Find where the given text appears and provide that cell's center as [X, Y] coordinate. 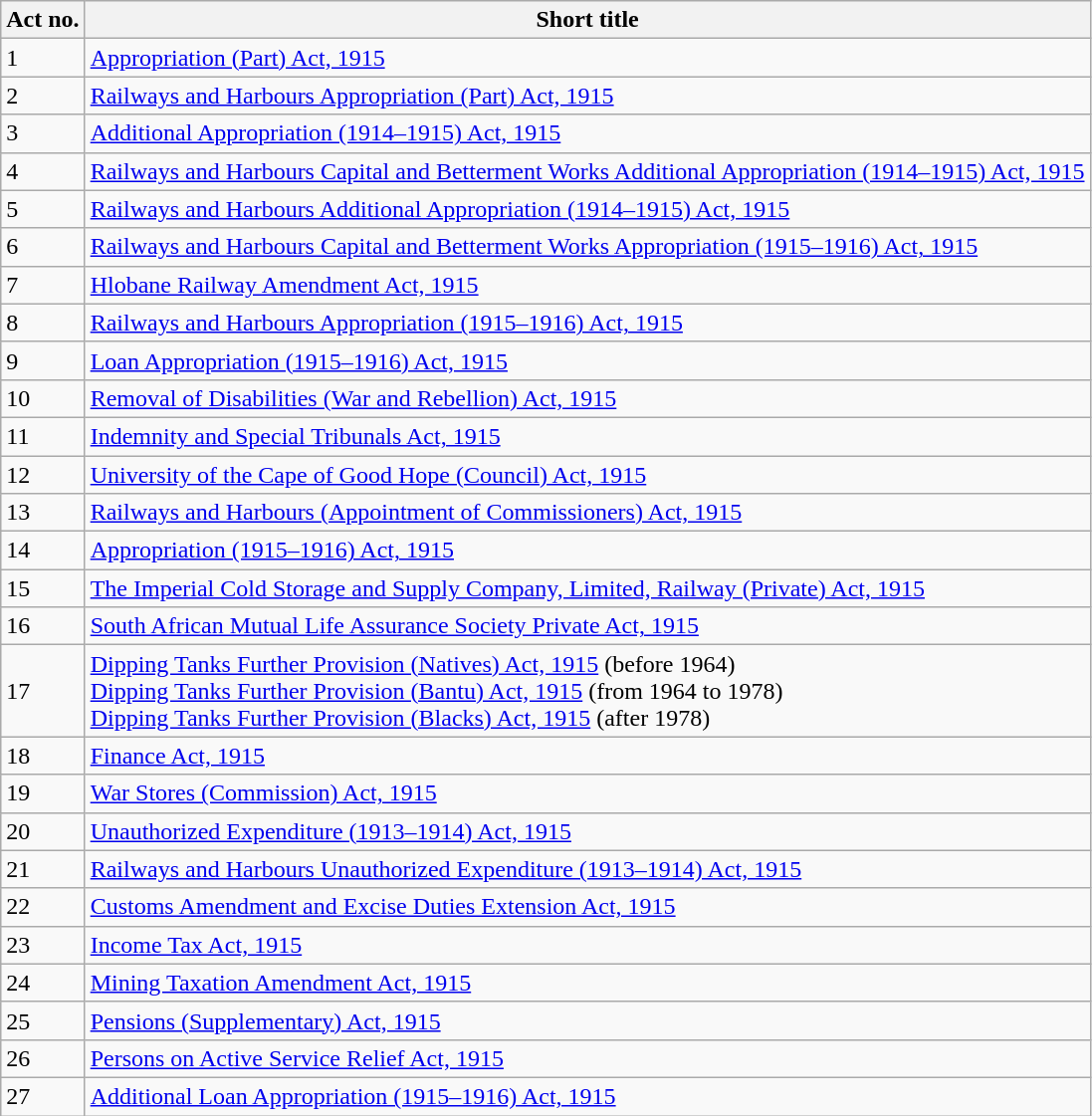
Customs Amendment and Excise Duties Extension Act, 1915 [587, 907]
1 [43, 58]
7 [43, 285]
War Stores (Commission) Act, 1915 [587, 793]
4 [43, 171]
Unauthorized Expenditure (1913–1914) Act, 1915 [587, 831]
5 [43, 209]
Railways and Harbours Additional Appropriation (1914–1915) Act, 1915 [587, 209]
26 [43, 1058]
17 [43, 691]
19 [43, 793]
Appropriation (Part) Act, 1915 [587, 58]
16 [43, 626]
Act no. [43, 20]
Removal of Disabilities (War and Rebellion) Act, 1915 [587, 398]
12 [43, 475]
Income Tax Act, 1915 [587, 945]
8 [43, 323]
10 [43, 398]
Persons on Active Service Relief Act, 1915 [587, 1058]
15 [43, 588]
Railways and Harbours Appropriation (1915–1916) Act, 1915 [587, 323]
Short title [587, 20]
24 [43, 983]
Additional Appropriation (1914–1915) Act, 1915 [587, 133]
3 [43, 133]
Loan Appropriation (1915–1916) Act, 1915 [587, 360]
2 [43, 96]
20 [43, 831]
Railways and Harbours Appropriation (Part) Act, 1915 [587, 96]
Finance Act, 1915 [587, 756]
South African Mutual Life Assurance Society Private Act, 1915 [587, 626]
11 [43, 436]
Railways and Harbours Capital and Betterment Works Appropriation (1915–1916) Act, 1915 [587, 247]
21 [43, 869]
27 [43, 1096]
Railways and Harbours (Appointment of Commissioners) Act, 1915 [587, 513]
25 [43, 1020]
Additional Loan Appropriation (1915–1916) Act, 1915 [587, 1096]
Hlobane Railway Amendment Act, 1915 [587, 285]
14 [43, 551]
23 [43, 945]
9 [43, 360]
Railways and Harbours Capital and Betterment Works Additional Appropriation (1914–1915) Act, 1915 [587, 171]
Pensions (Supplementary) Act, 1915 [587, 1020]
The Imperial Cold Storage and Supply Company, Limited, Railway (Private) Act, 1915 [587, 588]
6 [43, 247]
Appropriation (1915–1916) Act, 1915 [587, 551]
22 [43, 907]
University of the Cape of Good Hope (Council) Act, 1915 [587, 475]
18 [43, 756]
Railways and Harbours Unauthorized Expenditure (1913–1914) Act, 1915 [587, 869]
13 [43, 513]
Mining Taxation Amendment Act, 1915 [587, 983]
Indemnity and Special Tribunals Act, 1915 [587, 436]
